Extract the (x, y) coordinate from the center of the cell holding the provided text.  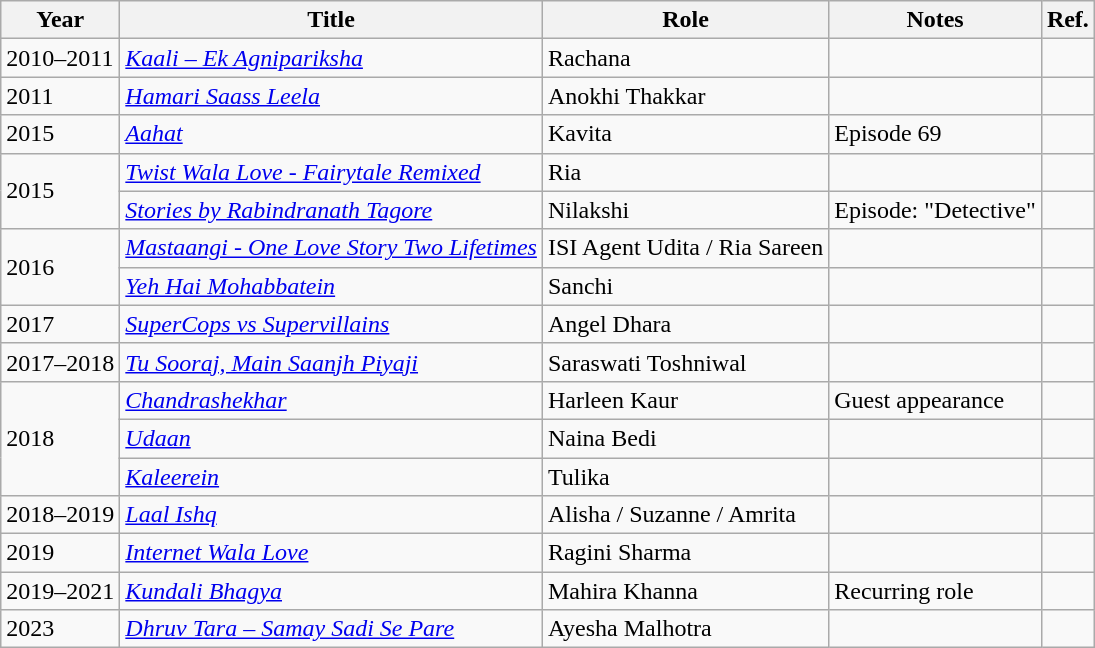
2017–2018 (60, 362)
Kaleerein (332, 477)
2016 (60, 267)
Anokhi Thakkar (685, 96)
Udaan (332, 438)
2018–2019 (60, 515)
ISI Agent Udita / Ria Sareen (685, 248)
SuperCops vs Supervillains (332, 324)
Ragini Sharma (685, 553)
Alisha / Suzanne / Amrita (685, 515)
Yeh Hai Mohabbatein (332, 286)
Notes (936, 20)
Hamari Saass Leela (332, 96)
Dhruv Tara – Samay Sadi Se Pare (332, 629)
Nilakshi (685, 210)
Year (60, 20)
2019 (60, 553)
Tulika (685, 477)
2023 (60, 629)
Twist Wala Love - Fairytale Remixed (332, 172)
Rachana (685, 58)
Guest appearance (936, 400)
Mastaangi - One Love Story Two Lifetimes (332, 248)
2010–2011 (60, 58)
Stories by Rabindranath Tagore (332, 210)
Saraswati Toshniwal (685, 362)
Sanchi (685, 286)
Naina Bedi (685, 438)
2011 (60, 96)
Recurring role (936, 591)
Ayesha Malhotra (685, 629)
2019–2021 (60, 591)
Internet Wala Love (332, 553)
Tu Sooraj, Main Saanjh Piyaji (332, 362)
Kavita (685, 134)
Mahira Khanna (685, 591)
2018 (60, 438)
Episode: "Detective" (936, 210)
Harleen Kaur (685, 400)
Laal Ishq (332, 515)
2017 (60, 324)
Episode 69 (936, 134)
Ria (685, 172)
Ref. (1068, 20)
Kundali Bhagya (332, 591)
Title (332, 20)
Kaali – Ek Agnipariksha (332, 58)
Aahat (332, 134)
Angel Dhara (685, 324)
Chandrashekhar (332, 400)
Role (685, 20)
